Return (x, y) of the center of cell containing provided text 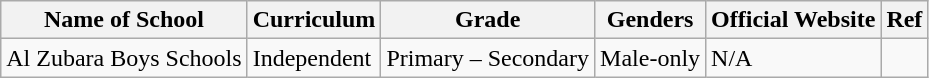
Genders (650, 20)
N/A (794, 58)
Ref (904, 20)
Name of School (124, 20)
Grade (488, 20)
Curriculum (314, 20)
Primary – Secondary (488, 58)
Independent (314, 58)
Official Website (794, 20)
Al Zubara Boys Schools (124, 58)
Male-only (650, 58)
